Return the (x, y) coordinate for the center point of the cell that contains the specified text.  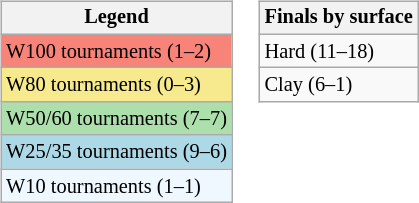
W100 tournaments (1–2) (116, 51)
W25/35 tournaments (9–6) (116, 152)
W50/60 tournaments (7–7) (116, 119)
Hard (11–18) (339, 51)
Legend (116, 18)
Clay (6–1) (339, 85)
Finals by surface (339, 18)
W80 tournaments (0–3) (116, 85)
W10 tournaments (1–1) (116, 186)
